Locate the cell with the specified text and output its [X, Y] center coordinate. 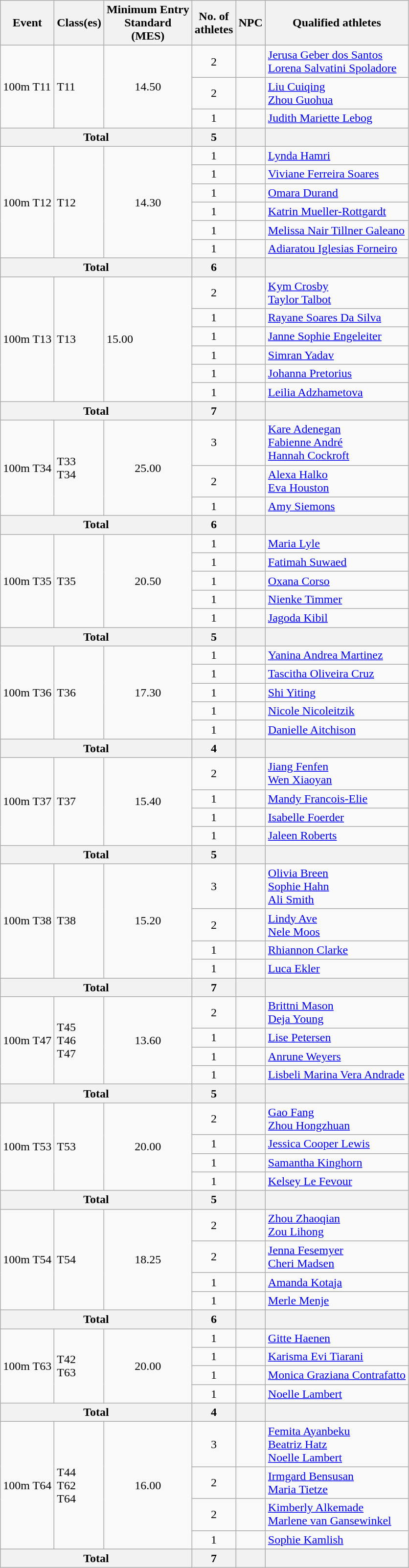
T12 [79, 202]
Jiang Fenfen Wen Xiaoyan [337, 774]
Lindy AveNele Moos [337, 924]
100m T54 [27, 1259]
15.00 [148, 339]
100m T12 [27, 202]
100m T34 [27, 468]
Danielle Aitchison [337, 730]
Gao Fang Zhou Hongzhuan [337, 1119]
Olivia Breen Sophie HahnAli Smith [337, 886]
Sophie Kamlish [337, 1540]
Kelsey Le Fevour [337, 1181]
T35 [79, 581]
Jenna FesemyerCheri Madsen [337, 1257]
Luca Ekler [337, 968]
13.60 [148, 1041]
Leilia Adzhametova [337, 392]
Jaleen Roberts [337, 836]
NPC [250, 23]
Rhiannon Clarke [337, 950]
Brittni Mason Deja Young [337, 1012]
Kym CrosbyTaylor Talbot [337, 292]
14.50 [148, 87]
Gitte Haenen [337, 1338]
T54 [79, 1259]
Qualified athletes [337, 23]
100m T36 [27, 693]
25.00 [148, 468]
16.00 [148, 1485]
Samantha Kinghorn [337, 1163]
100m T64 [27, 1485]
T36 [79, 693]
Viviane Ferreira Soares [337, 174]
No. ofathletes [214, 23]
Johanna Pretorius [337, 374]
15.40 [148, 801]
100m T53 [27, 1146]
Irmgard BensusanMaria Tietze [337, 1483]
Femita AyanbekuBeatriz HatzNoelle Lambert [337, 1444]
Melissa Nair Tillner Galeano [337, 230]
Adiaratou Iglesias Forneiro [337, 248]
Zhou Zhaoqian Zou Lihong [337, 1225]
17.30 [148, 693]
100m T63 [27, 1366]
Oxana Corso [337, 581]
Class(es) [79, 23]
T44T62T64 [79, 1485]
15.20 [148, 920]
Rayane Soares Da Silva [337, 318]
T42T63 [79, 1366]
Lise Petersen [337, 1038]
Maria Lyle [337, 543]
Kimberly Alkemade Marlene van Gansewinkel [337, 1514]
Simran Yadav [337, 355]
Nienke Timmer [337, 599]
T33T34 [79, 468]
Minimum Entry Standard (MES) [148, 23]
100m T11 [27, 87]
18.25 [148, 1259]
T37 [79, 801]
T11 [79, 87]
Monica Graziana Contrafatto [337, 1375]
Janne Sophie Engeleiter [337, 336]
Karisma Evi Tiarani [337, 1357]
Lisbeli Marina Vera Andrade [337, 1075]
Tascitha Oliveira Cruz [337, 674]
Alexa HalkoEva Houston [337, 481]
Amy Siemons [337, 506]
T38 [79, 920]
14.30 [148, 202]
Fatimah Suwaed [337, 562]
Katrin Mueller-Rottgardt [337, 211]
T45T46T47 [79, 1041]
Event [27, 23]
100m T35 [27, 581]
100m T47 [27, 1041]
T13 [79, 339]
Jagoda Kibil [337, 618]
Judith Mariette Lebog [337, 118]
T53 [79, 1146]
Amanda Kotaja [337, 1282]
Lynda Hamri [337, 156]
100m T37 [27, 801]
Kare AdeneganFabienne André Hannah Cockroft [337, 443]
Liu Cuiqing Zhou Guohua [337, 93]
Yanina Andrea Martinez [337, 655]
Merle Menje [337, 1300]
100m T13 [27, 339]
20.50 [148, 581]
Nicole Nicoleitzik [337, 711]
Jerusa Geber dos Santos Lorena Salvatini Spoladore [337, 62]
100m T38 [27, 920]
Shi Yiting [337, 693]
Jessica Cooper Lewis [337, 1144]
Anrune Weyers [337, 1056]
Omara Durand [337, 193]
Mandy Francois-Elie [337, 799]
Isabelle Foerder [337, 817]
Noelle Lambert [337, 1394]
